Output the [X, Y] coordinate of the center of the cell containing the given text.  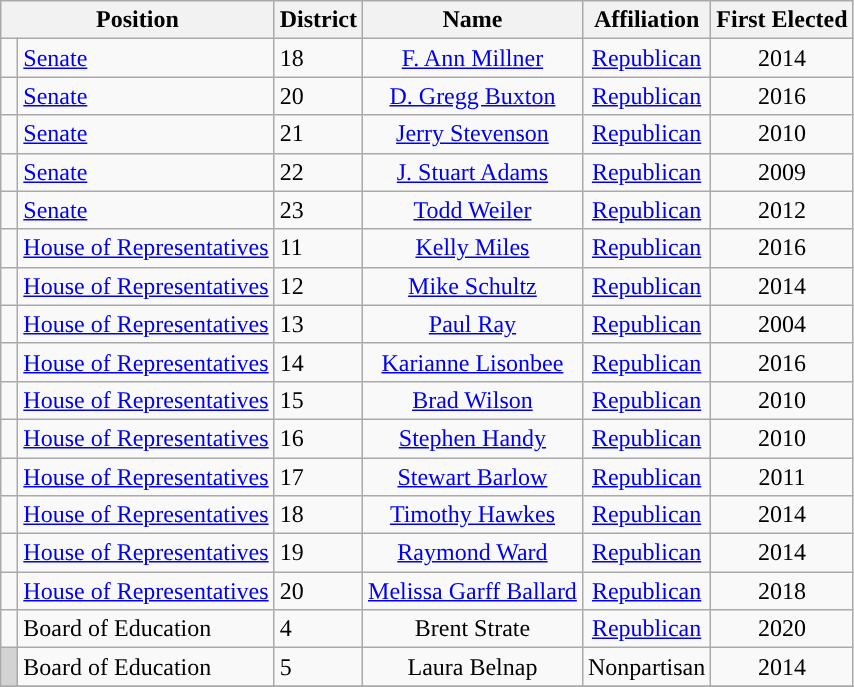
District [318, 20]
Todd Weiler [473, 210]
23 [318, 210]
Brent Strate [473, 629]
2018 [782, 591]
2009 [782, 172]
J. Stuart Adams [473, 172]
Brad Wilson [473, 400]
Jerry Stevenson [473, 134]
16 [318, 438]
Mike Schultz [473, 286]
Timothy Hawkes [473, 515]
Name [473, 20]
First Elected [782, 20]
D. Gregg Buxton [473, 96]
Affiliation [646, 20]
F. Ann Millner [473, 58]
Paul Ray [473, 324]
Nonpartisan [646, 667]
12 [318, 286]
5 [318, 667]
2020 [782, 629]
2004 [782, 324]
22 [318, 172]
Karianne Lisonbee [473, 362]
Stewart Barlow [473, 477]
19 [318, 553]
15 [318, 400]
Position [138, 20]
11 [318, 248]
13 [318, 324]
21 [318, 134]
14 [318, 362]
Melissa Garff Ballard [473, 591]
Laura Belnap [473, 667]
Kelly Miles [473, 248]
Raymond Ward [473, 553]
4 [318, 629]
Stephen Handy [473, 438]
2012 [782, 210]
17 [318, 477]
2011 [782, 477]
